Extract the [x, y] coordinate from the center of the cell holding the provided text.  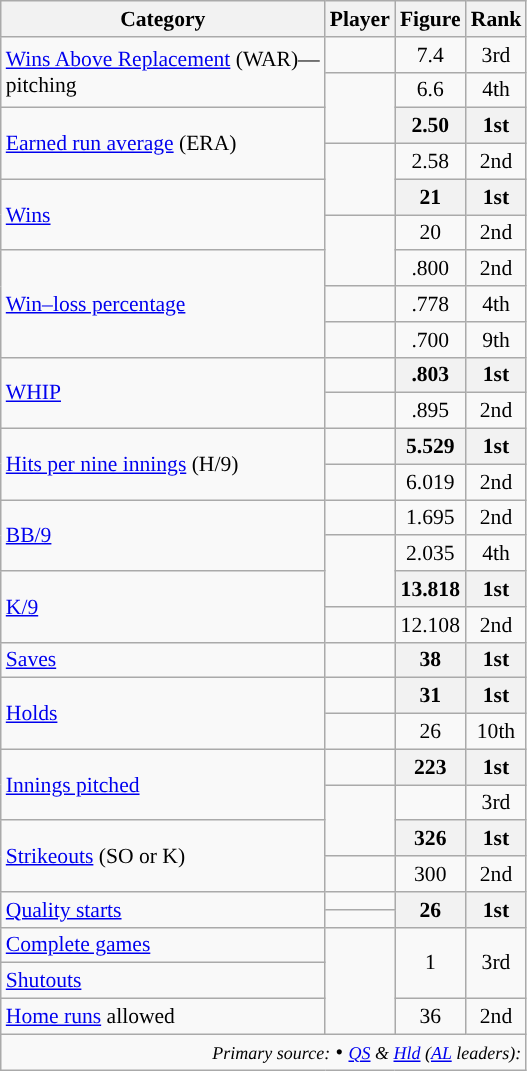
Category [163, 19]
2.035 [430, 554]
Strikeouts (SO or K) [163, 856]
K/9 [163, 606]
13.818 [430, 589]
1.695 [430, 518]
Hits per nine innings (H/9) [163, 464]
Earned run average (ERA) [163, 144]
2.58 [430, 162]
1 [430, 962]
2.50 [430, 126]
21 [430, 197]
.778 [430, 304]
6.019 [430, 482]
Figure [430, 19]
Player [360, 19]
38 [430, 660]
Complete games [163, 945]
.803 [430, 375]
Innings pitched [163, 784]
12.108 [430, 625]
31 [430, 696]
Saves [163, 660]
5.529 [430, 447]
6.6 [430, 90]
Primary source: • QS & Hld (AL leaders): [264, 1052]
Holds [163, 714]
Win–loss percentage [163, 304]
20 [430, 233]
Quality starts [163, 910]
.800 [430, 269]
Wins Above Replacement (WAR)—pitching [163, 72]
7.4 [430, 55]
300 [430, 874]
223 [430, 767]
BB/9 [163, 536]
36 [430, 1017]
Wins [163, 214]
326 [430, 839]
Rank [496, 19]
.700 [430, 340]
Shutouts [163, 981]
WHIP [163, 392]
10th [496, 732]
Home runs allowed [163, 1017]
.895 [430, 411]
9th [496, 340]
